Provide the (X, Y) coordinate of the cell's center where the given text is located.  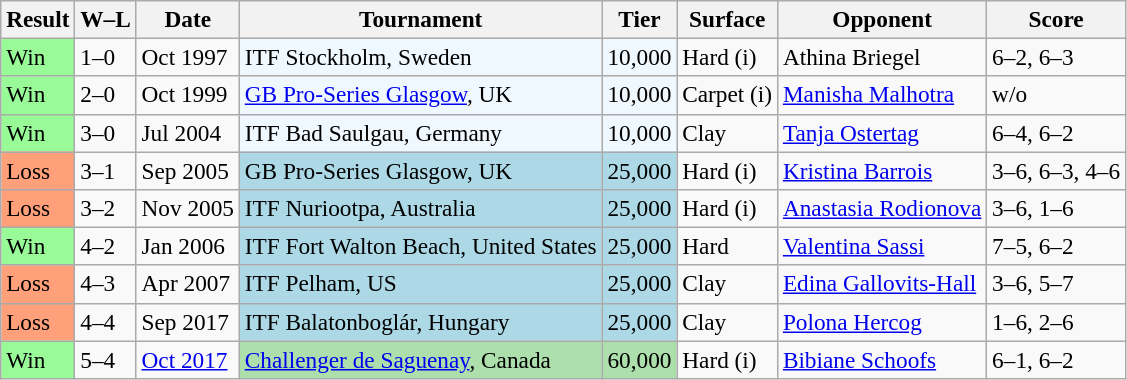
Polona Hercog (882, 322)
6–2, 6–3 (1056, 57)
3–6, 5–7 (1056, 284)
5–4 (106, 359)
Oct 1999 (188, 95)
Nov 2005 (188, 208)
7–5, 6–2 (1056, 246)
Edina Gallovits-Hall (882, 284)
Kristina Barrois (882, 170)
Carpet (i) (728, 95)
w/o (1056, 95)
ITF Bad Saulgau, Germany (420, 133)
Surface (728, 19)
60,000 (640, 359)
Jan 2006 (188, 246)
6–4, 6–2 (1056, 133)
1–0 (106, 57)
Score (1056, 19)
4–2 (106, 246)
ITF Pelham, US (420, 284)
Apr 2007 (188, 284)
Challenger de Saguenay, Canada (420, 359)
Sep 2005 (188, 170)
ITF Stockholm, Sweden (420, 57)
Oct 2017 (188, 359)
3–2 (106, 208)
6–1, 6–2 (1056, 359)
Bibiane Schoofs (882, 359)
Valentina Sassi (882, 246)
3–0 (106, 133)
1–6, 2–6 (1056, 322)
Tournament (420, 19)
Manisha Malhotra (882, 95)
Anastasia Rodionova (882, 208)
4–3 (106, 284)
W–L (106, 19)
Date (188, 19)
Tier (640, 19)
Tanja Ostertag (882, 133)
4–4 (106, 322)
3–6, 1–6 (1056, 208)
Oct 1997 (188, 57)
ITF Balatonboglár, Hungary (420, 322)
Opponent (882, 19)
Result (38, 19)
ITF Fort Walton Beach, United States (420, 246)
Jul 2004 (188, 133)
Hard (728, 246)
ITF Nuriootpa, Australia (420, 208)
3–6, 6–3, 4–6 (1056, 170)
2–0 (106, 95)
3–1 (106, 170)
Sep 2017 (188, 322)
Athina Briegel (882, 57)
